Pinpoint the cell where the given text exists, returning its [x, y] midpoint coordinate. 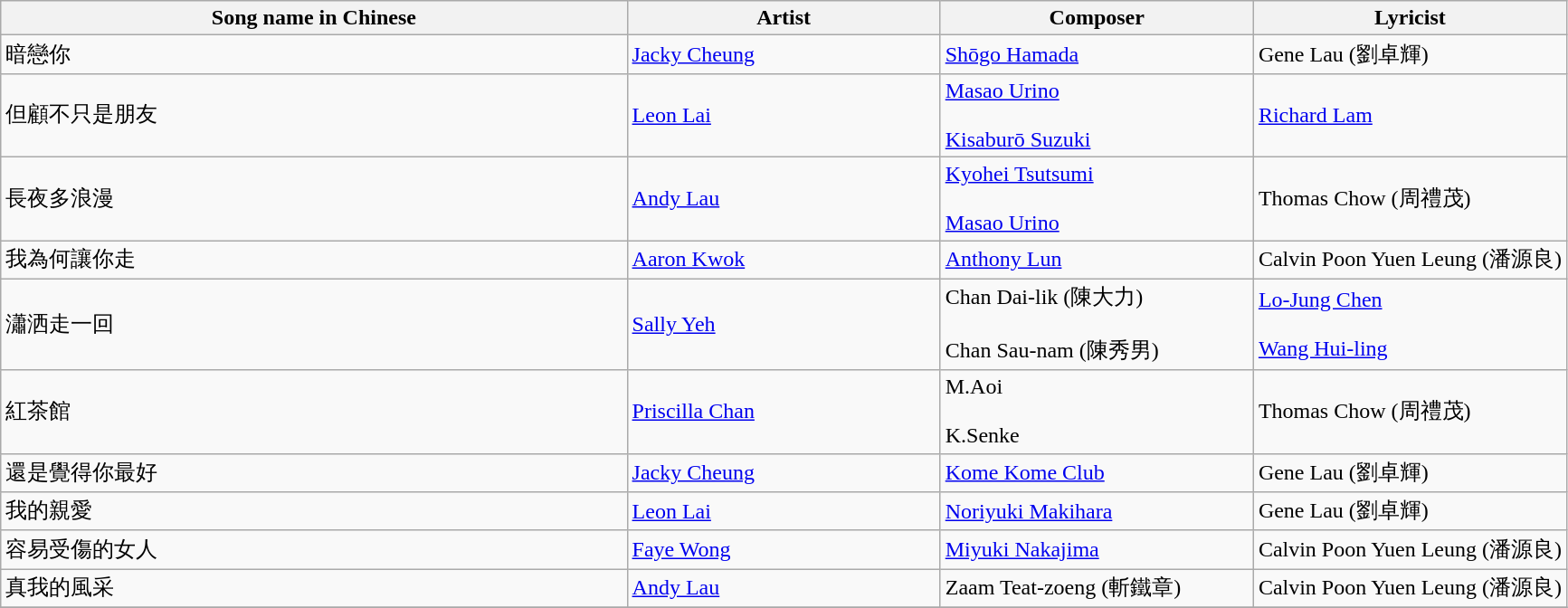
長夜多浪漫 [314, 198]
Artist [784, 18]
Masao UrinoKisaburō Suzuki [1097, 115]
Lo-Jung Chen Wang Hui-ling [1410, 324]
暗戀你 [314, 54]
Kyohei TsutsumiMasao Urino [1097, 198]
但顧不只是朋友 [314, 115]
Noriyuki Makihara [1097, 512]
Chan Dai-lik (陳大力)Chan Sau-nam (陳秀男) [1097, 324]
Priscilla Chan [784, 412]
容易受傷的女人 [314, 550]
Sally Yeh [784, 324]
Anthony Lun [1097, 261]
我為何讓你走 [314, 261]
瀟洒走一回 [314, 324]
還是覺得你最好 [314, 472]
Kome Kome Club [1097, 472]
Lyricist [1410, 18]
Faye Wong [784, 550]
Zaam Teat-zoeng (斬鐵章) [1097, 588]
Composer [1097, 18]
Shōgo Hamada [1097, 54]
Richard Lam [1410, 115]
我的親愛 [314, 512]
Miyuki Nakajima [1097, 550]
Song name in Chinese [314, 18]
真我的風采 [314, 588]
紅茶館 [314, 412]
M.AoiK.Senke [1097, 412]
Aaron Kwok [784, 261]
